From the cell containing the given text, extract its center point as (X, Y) coordinate. 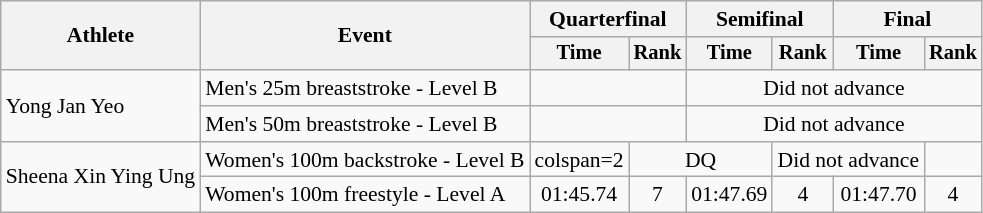
Semifinal (760, 19)
Women's 100m backstroke - Level B (364, 160)
colspan=2 (580, 160)
01:47.69 (729, 195)
01:45.74 (580, 195)
7 (658, 195)
Yong Jan Yeo (100, 106)
Quarterfinal (608, 19)
Men's 50m breaststroke - Level B (364, 124)
Athlete (100, 36)
Men's 25m breaststroke - Level B (364, 88)
DQ (701, 160)
01:47.70 (878, 195)
Women's 100m freestyle - Level A (364, 195)
Sheena Xin Ying Ung (100, 178)
Final (908, 19)
Event (364, 36)
